Scan for the cell matching the given text and deliver its (X, Y) coordinate at center. 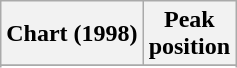
Peakposition (189, 34)
Chart (1998) (72, 34)
